Search for the cell housing the specified text and yield its (X, Y) center coordinate. 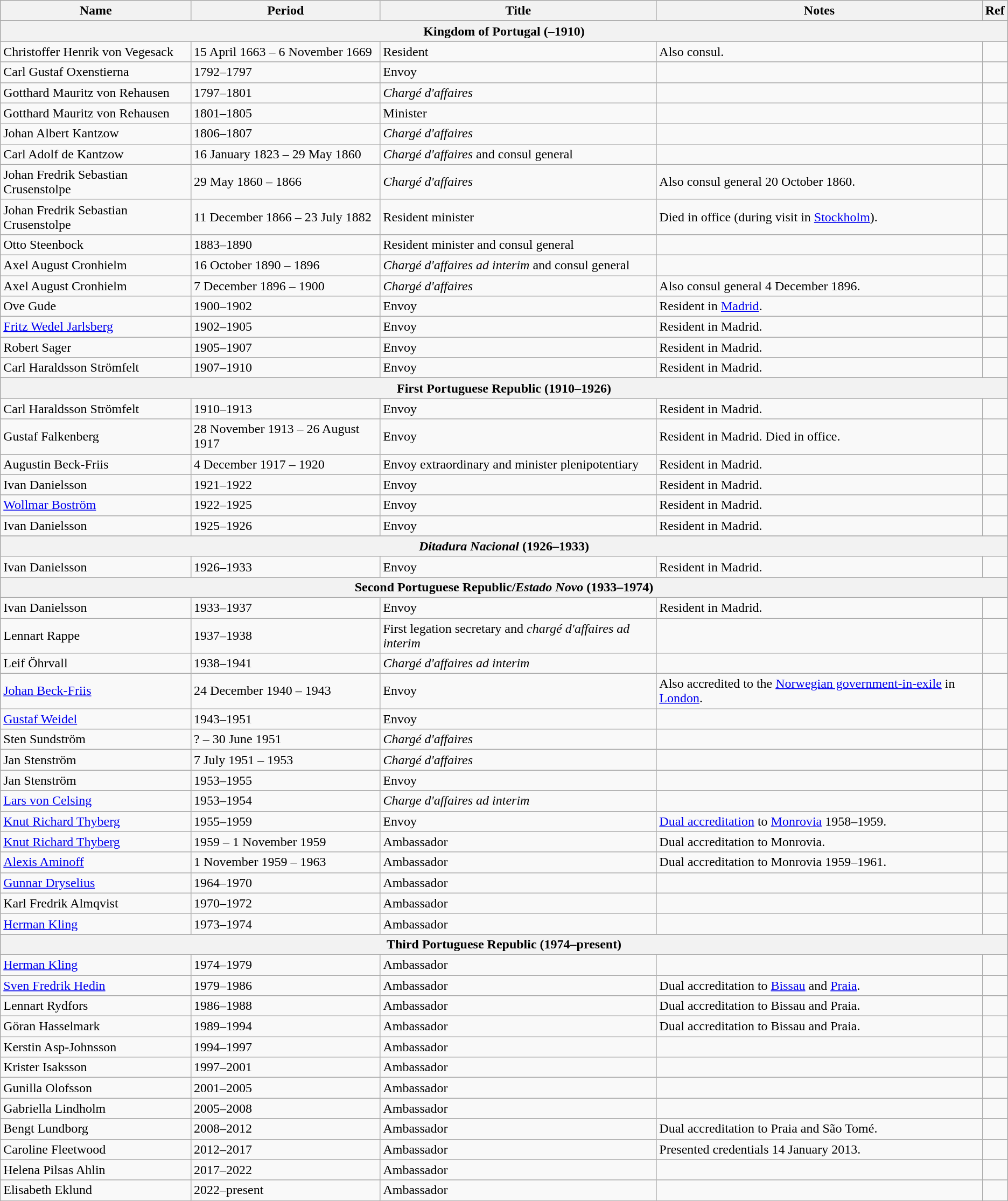
Envoy extraordinary and minister plenipotentiary (518, 464)
Dual accreditation to Monrovia. (820, 842)
Resident in Madrid. Died in office. (820, 436)
Notes (820, 11)
1925–1926 (285, 526)
Alexis Aminoff (96, 862)
Ditadura Nacional (1926–1933) (504, 546)
1973–1974 (285, 924)
1994–1997 (285, 1047)
Title (518, 11)
1905–1907 (285, 347)
1933–1937 (285, 608)
Christoffer Henrik von Vegesack (96, 52)
Chargé d'affaires and consul general (518, 154)
2008–2012 (285, 1129)
1902–1905 (285, 327)
28 November 1913 – 26 August 1917 (285, 436)
Sven Fredrik Hedin (96, 985)
1900–1902 (285, 306)
Gustaf Falkenberg (96, 436)
Also consul. (820, 52)
1979–1986 (285, 985)
Presented credentials 14 January 2013. (820, 1149)
2017–2022 (285, 1170)
1997–2001 (285, 1067)
Second Portuguese Republic/Estado Novo (1933–1974) (504, 587)
Johan Beck-Friis (96, 692)
Also consul general 4 December 1896. (820, 286)
29 May 1860 – 1866 (285, 182)
11 December 1866 – 23 July 1882 (285, 217)
2001–2005 (285, 1088)
1953–1955 (285, 780)
Leif Öhrvall (96, 664)
1955–1959 (285, 821)
First Portuguese Republic (1910–1926) (504, 388)
1 November 1959 – 1963 (285, 862)
Chargé d'affaires ad interim and consul general (518, 265)
Minister (518, 113)
Lennart Rappe (96, 636)
1989–1994 (285, 1027)
Bengt Lundborg (96, 1129)
Charge d'affaires ad interim (518, 801)
Third Portuguese Republic (1974–present) (504, 944)
Karl Fredrik Almqvist (96, 903)
Lennart Rydfors (96, 1006)
Chargé d'affaires ad interim (518, 664)
1907–1910 (285, 368)
1797–1801 (285, 93)
Gabriella Lindholm (96, 1108)
2012–2017 (285, 1149)
Kerstin Asp-Johnsson (96, 1047)
1922–1925 (285, 505)
Dual accreditation to Monrovia 1958–1959. (820, 821)
First legation secretary and chargé d'affaires ad interim (518, 636)
Ref (995, 11)
Resident minister and consul general (518, 245)
Dual accreditation to Praia and São Tomé. (820, 1129)
Wollmar Boström (96, 505)
1953–1954 (285, 801)
Fritz Wedel Jarlsberg (96, 327)
Elisabeth Eklund (96, 1190)
Krister Isaksson (96, 1067)
Also accredited to the Norwegian government-in-exile in London. (820, 692)
1801–1805 (285, 113)
Gustaf Weidel (96, 719)
Johan Albert Kantzow (96, 134)
Carl Gustaf Oxenstierna (96, 72)
1938–1941 (285, 664)
Ove Gude (96, 306)
1986–1988 (285, 1006)
Died in office (during visit in Stockholm). (820, 217)
1937–1938 (285, 636)
1943–1951 (285, 719)
16 January 1823 – 29 May 1860 (285, 154)
1806–1807 (285, 134)
2005–2008 (285, 1108)
Name (96, 11)
Robert Sager (96, 347)
1959 – 1 November 1959 (285, 842)
Helena Pilsas Ahlin (96, 1170)
Gunilla Olofsson (96, 1088)
Göran Hasselmark (96, 1027)
Period (285, 11)
1970–1972 (285, 903)
1964–1970 (285, 883)
24 December 1940 – 1943 (285, 692)
7 December 1896 – 1900 (285, 286)
16 October 1890 – 1896 (285, 265)
1921–1922 (285, 485)
1792–1797 (285, 72)
7 July 1951 – 1953 (285, 760)
Resident (518, 52)
1910–1913 (285, 409)
4 December 1917 – 1920 (285, 464)
Otto Steenbock (96, 245)
1883–1890 (285, 245)
Carl Adolf de Kantzow (96, 154)
2022–present (285, 1190)
? – 30 June 1951 (285, 739)
1974–1979 (285, 965)
Lars von Celsing (96, 801)
Augustin Beck-Friis (96, 464)
Also consul general 20 October 1860. (820, 182)
Gunnar Dryselius (96, 883)
Resident minister (518, 217)
Sten Sundström (96, 739)
Dual accreditation to Monrovia 1959–1961. (820, 862)
Kingdom of Portugal (–1910) (504, 31)
1926–1933 (285, 567)
Caroline Fleetwood (96, 1149)
15 April 1663 – 6 November 1669 (285, 52)
